Find where the given text appears and provide that cell's center as [X, Y] coordinate. 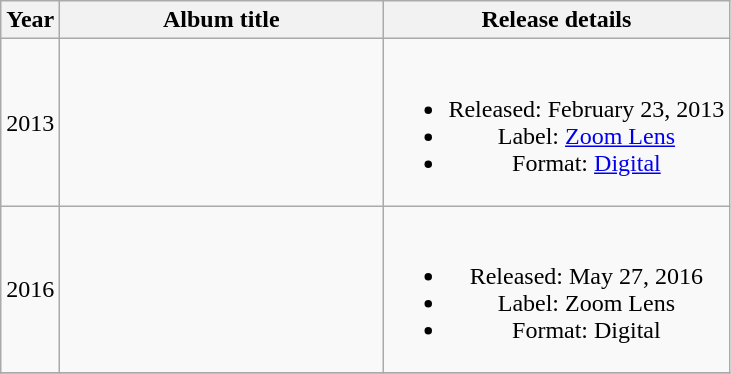
Release details [556, 20]
2013 [30, 122]
Released: February 23, 2013Label: Zoom LensFormat: Digital [556, 122]
Released: May 27, 2016Label: Zoom LensFormat: Digital [556, 290]
Album title [222, 20]
Year [30, 20]
2016 [30, 290]
